Find where the given text appears and provide that cell's center as [x, y] coordinate. 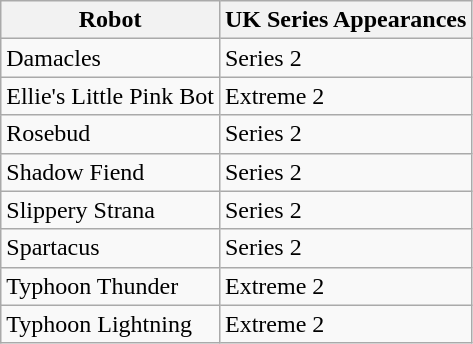
Robot [110, 20]
Damacles [110, 58]
Spartacus [110, 248]
Ellie's Little Pink Bot [110, 96]
Rosebud [110, 134]
Slippery Strana [110, 210]
Typhoon Thunder [110, 286]
UK Series Appearances [345, 20]
Typhoon Lightning [110, 324]
Shadow Fiend [110, 172]
